Scan for the cell matching the given text and deliver its [X, Y] coordinate at center. 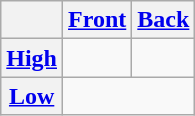
Back [164, 20]
High [32, 58]
Front [98, 20]
Low [32, 96]
